Output the [x, y] coordinate of the center of the cell containing the given text.  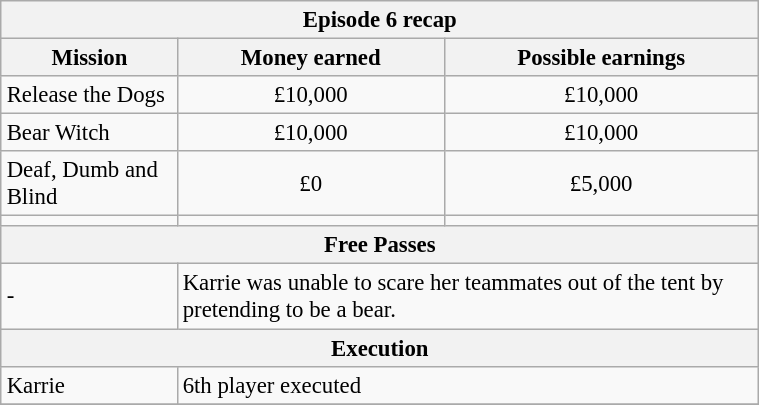
Bear Witch [89, 133]
Money earned [310, 57]
- [89, 296]
Karrie was unable to scare her teammates out of the tent by pretending to be a bear. [468, 296]
Mission [89, 57]
Possible earnings [601, 57]
6th player executed [468, 385]
Episode 6 recap [380, 20]
Release the Dogs [89, 95]
Deaf, Dumb and Blind [89, 184]
Karrie [89, 385]
Free Passes [380, 245]
£5,000 [601, 184]
Execution [380, 347]
£0 [310, 184]
